Search for the cell housing the specified text and yield its [X, Y] center coordinate. 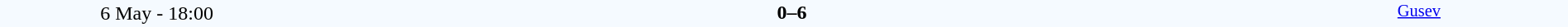
Gusev [1419, 13]
6 May - 18:00 [157, 13]
0–6 [791, 12]
